For the text-containing cell, return its midpoint in [x, y] coordinate format. 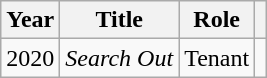
Tenant [217, 58]
Role [217, 20]
Title [120, 20]
Year [30, 20]
Search Out [120, 58]
2020 [30, 58]
